From the cell containing the given text, extract its center point as [x, y] coordinate. 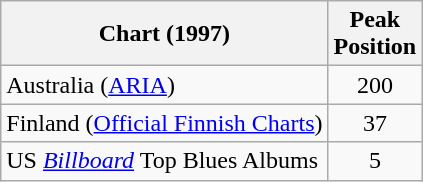
PeakPosition [375, 34]
200 [375, 85]
Chart (1997) [164, 34]
Finland (Official Finnish Charts) [164, 123]
37 [375, 123]
Australia (ARIA) [164, 85]
US Billboard Top Blues Albums [164, 161]
5 [375, 161]
